Output the (X, Y) coordinate of the center of the cell containing the given text.  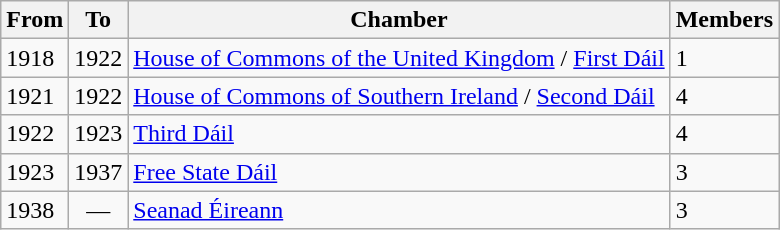
House of Commons of Southern Ireland / Second Dáil (399, 96)
Members (724, 20)
1918 (35, 58)
House of Commons of the United Kingdom / First Dáil (399, 58)
1921 (35, 96)
From (35, 20)
1 (724, 58)
To (98, 20)
1938 (35, 210)
Third Dáil (399, 134)
— (98, 210)
Free State Dáil (399, 172)
Seanad Éireann (399, 210)
1937 (98, 172)
Chamber (399, 20)
